Capture the cell that displays the provided text and extract its (x, y) central coordinate. 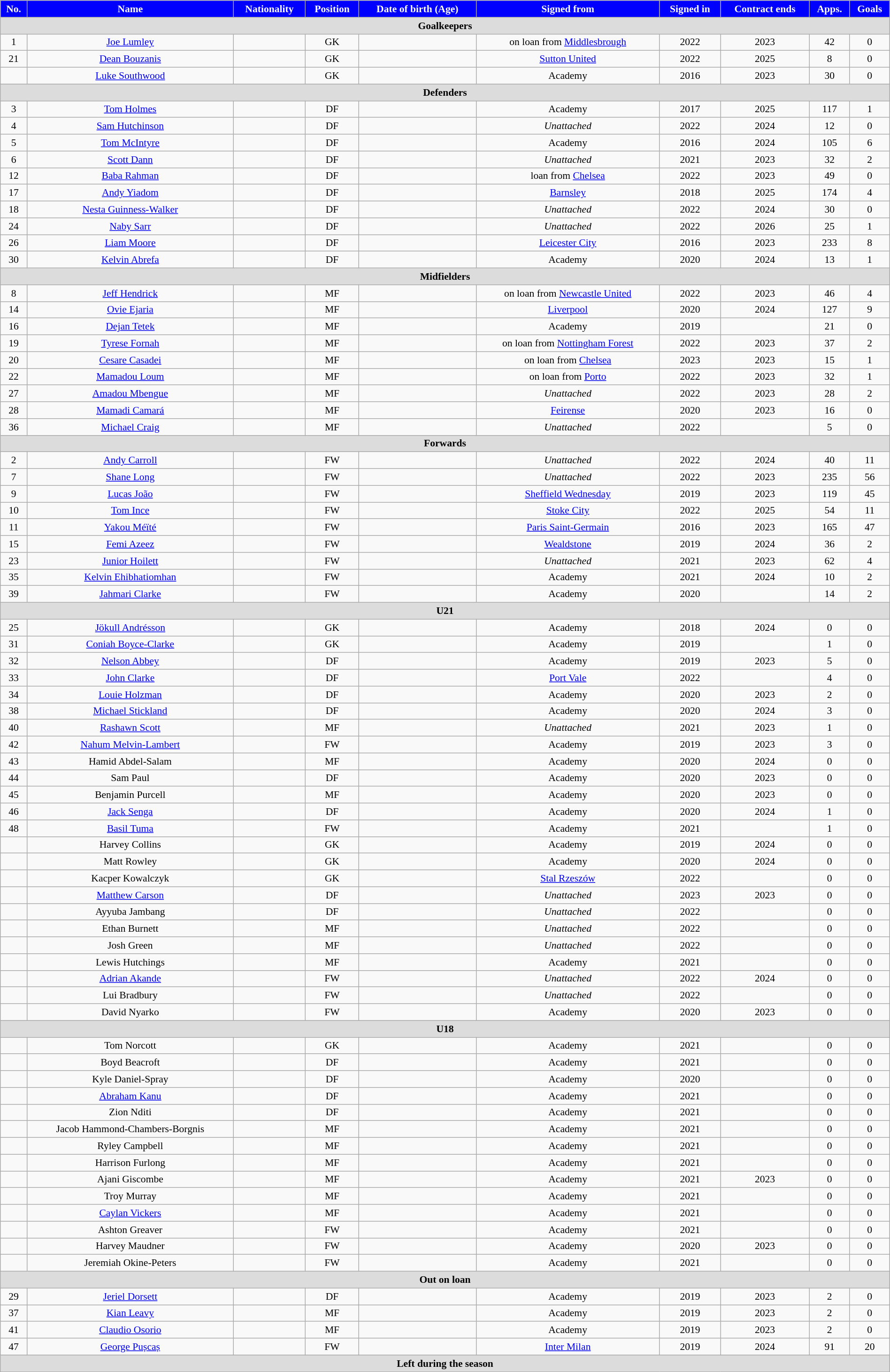
on loan from Middlesbrough (568, 42)
Mamadi Camará (130, 410)
23 (14, 561)
127 (829, 310)
Forwards (445, 444)
Lewis Hutchings (130, 962)
Andy Yiadom (130, 193)
Leicester City (568, 243)
on loan from Porto (568, 377)
13 (829, 260)
Tom Holmes (130, 109)
41 (14, 1330)
Lucas João (130, 494)
Nesta Guinness-Walker (130, 210)
Coniah Boyce-Clarke (130, 644)
Ethan Burnett (130, 929)
Junior Hoilett (130, 561)
Jahmari Clarke (130, 594)
91 (829, 1347)
Liam Moore (130, 243)
44 (14, 778)
Michael Craig (130, 427)
Kelvin Abrefa (130, 260)
35 (14, 577)
Sam Hutchinson (130, 126)
Lui Bradbury (130, 996)
Inter Milan (568, 1347)
Sheffield Wednesday (568, 494)
Nelson Abbey (130, 661)
Zion Nditi (130, 1112)
Nahum Melvin-Lambert (130, 745)
2017 (690, 109)
Position (332, 9)
Liverpool (568, 310)
Harvey Maudner (130, 1246)
Jeremiah Okine-Peters (130, 1263)
174 (829, 193)
Goalkeepers (445, 26)
22 (14, 377)
117 (829, 109)
Out on loan (445, 1280)
119 (829, 494)
Ryley Campbell (130, 1146)
Dean Bouzanis (130, 59)
19 (14, 344)
43 (14, 761)
Hamid Abdel-Salam (130, 761)
David Nyarko (130, 1012)
49 (829, 176)
Ashton Greaver (130, 1230)
29 (14, 1296)
Left during the season (445, 1364)
Tom Ince (130, 511)
Mamadou Loum (130, 377)
Benjamin Purcell (130, 795)
Jeff Hendrick (130, 293)
Basil Tuma (130, 828)
U18 (445, 1029)
Name (130, 9)
34 (14, 695)
Tyrese Fornah (130, 344)
Stal Rzeszów (568, 879)
235 (829, 477)
39 (14, 594)
Midfielders (445, 276)
loan from Chelsea (568, 176)
Claudio Osorio (130, 1330)
George Pușcaș (130, 1347)
56 (869, 477)
on loan from Newcastle United (568, 293)
on loan from Nottingham Forest (568, 344)
Port Vale (568, 678)
2026 (765, 226)
Stoke City (568, 511)
Kyle Daniel-Spray (130, 1079)
Kacper Kowalczyk (130, 879)
Joe Lumley (130, 42)
Kelvin Ehibhatiomhan (130, 577)
Josh Green (130, 945)
Harvey Collins (130, 845)
24 (14, 226)
Date of birth (Age) (418, 9)
Baba Rahman (130, 176)
Matt Rowley (130, 862)
Cesare Casadei (130, 360)
Tom Norcott (130, 1046)
Naby Sarr (130, 226)
38 (14, 711)
Jacob Hammond-Chambers-Borgnis (130, 1129)
Dejan Tetek (130, 327)
Adrian Akande (130, 979)
Jeriel Dorsett (130, 1296)
17 (14, 193)
Contract ends (765, 9)
Paris Saint-Germain (568, 528)
U21 (445, 611)
26 (14, 243)
Scott Dann (130, 160)
John Clarke (130, 678)
Louie Holzman (130, 695)
54 (829, 511)
27 (14, 394)
Wealdstone (568, 544)
18 (14, 210)
Jökull Andrésson (130, 628)
Femi Azeez (130, 544)
Signed from (568, 9)
Tom McIntyre (130, 143)
Troy Murray (130, 1196)
Michael Stickland (130, 711)
233 (829, 243)
Feirense (568, 410)
62 (829, 561)
Goals (869, 9)
Barnsley (568, 193)
Ovie Ejaria (130, 310)
Defenders (445, 92)
Matthew Carson (130, 895)
48 (14, 828)
105 (829, 143)
7 (14, 477)
Yakou Méïté (130, 528)
Sam Paul (130, 778)
Abraham Kanu (130, 1096)
Shane Long (130, 477)
Rashawn Scott (130, 728)
Caylan Vickers (130, 1213)
Luke Southwood (130, 76)
Kian Leavy (130, 1313)
Ayyuba Jambang (130, 912)
165 (829, 528)
Nationality (269, 9)
Ajani Giscombe (130, 1180)
on loan from Chelsea (568, 360)
31 (14, 644)
Signed in (690, 9)
33 (14, 678)
Andy Carroll (130, 460)
Harrison Furlong (130, 1163)
Jack Senga (130, 812)
Boyd Beacroft (130, 1063)
Apps. (829, 9)
Amadou Mbengue (130, 394)
Sutton United (568, 59)
No. (14, 9)
